Return the (X, Y) coordinate for the center point of the cell that contains the specified text.  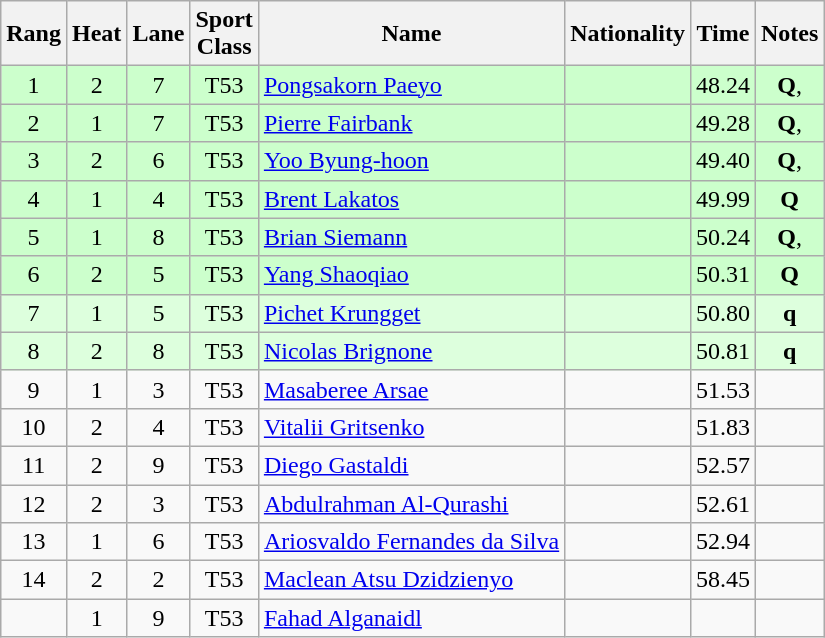
10 (34, 427)
Rang (34, 34)
58.45 (722, 580)
Pongsakorn Paeyo (411, 85)
49.28 (722, 123)
Time (722, 34)
13 (34, 542)
Pierre Fairbank (411, 123)
Brian Siemann (411, 237)
49.40 (722, 161)
Diego Gastaldi (411, 465)
Ariosvaldo Fernandes da Silva (411, 542)
Yoo Byung-hoon (411, 161)
50.31 (722, 275)
11 (34, 465)
Lane (158, 34)
Nicolas Brignone (411, 351)
49.99 (722, 199)
Name (411, 34)
14 (34, 580)
Abdulrahman Al-Qurashi (411, 503)
Maclean Atsu Dzidzienyo (411, 580)
51.83 (722, 427)
Fahad Alganaidl (411, 618)
12 (34, 503)
52.61 (722, 503)
Brent Lakatos (411, 199)
51.53 (722, 389)
52.57 (722, 465)
Vitalii Gritsenko (411, 427)
50.80 (722, 313)
Notes (790, 34)
Heat (96, 34)
Pichet Krungget (411, 313)
Yang Shaoqiao (411, 275)
SportClass (224, 34)
50.81 (722, 351)
52.94 (722, 542)
Nationality (628, 34)
50.24 (722, 237)
Masaberee Arsae (411, 389)
48.24 (722, 85)
